Find where the given text appears and provide that cell's center as (x, y) coordinate. 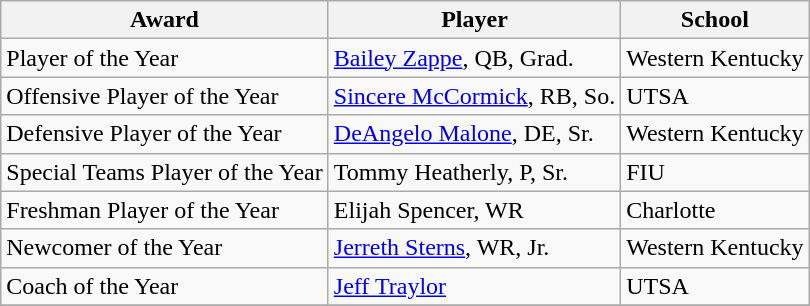
Defensive Player of the Year (165, 134)
DeAngelo Malone, DE, Sr. (474, 134)
Coach of the Year (165, 286)
Player of the Year (165, 58)
Elijah Spencer, WR (474, 210)
Jeff Traylor (474, 286)
Offensive Player of the Year (165, 96)
Sincere McCormick, RB, So. (474, 96)
Bailey Zappe, QB, Grad. (474, 58)
FIU (715, 172)
Player (474, 20)
Newcomer of the Year (165, 248)
Charlotte (715, 210)
Special Teams Player of the Year (165, 172)
School (715, 20)
Freshman Player of the Year (165, 210)
Tommy Heatherly, P, Sr. (474, 172)
Jerreth Sterns, WR, Jr. (474, 248)
Award (165, 20)
